Capture the cell that displays the provided text and extract its [X, Y] central coordinate. 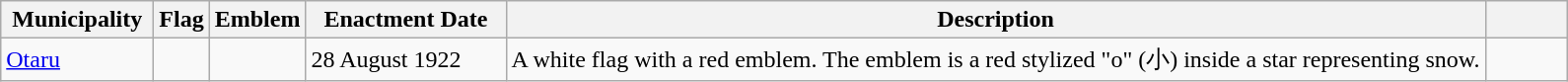
Emblem [257, 20]
Otaru [77, 59]
A white flag with a red emblem. The emblem is a red stylized "o" (小) inside a star representing snow. [996, 59]
Municipality [77, 20]
Description [996, 20]
Flag [181, 20]
28 August 1922 [406, 59]
Enactment Date [406, 20]
